Pinpoint the cell where the given text exists, returning its (x, y) midpoint coordinate. 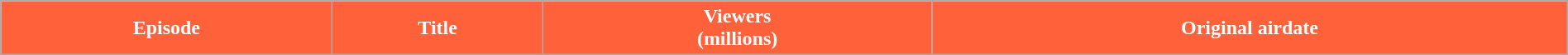
Title (437, 28)
Episode (167, 28)
Original airdate (1250, 28)
Viewers(millions) (737, 28)
